Return the (X, Y) coordinate for the center point of the cell that contains the specified text.  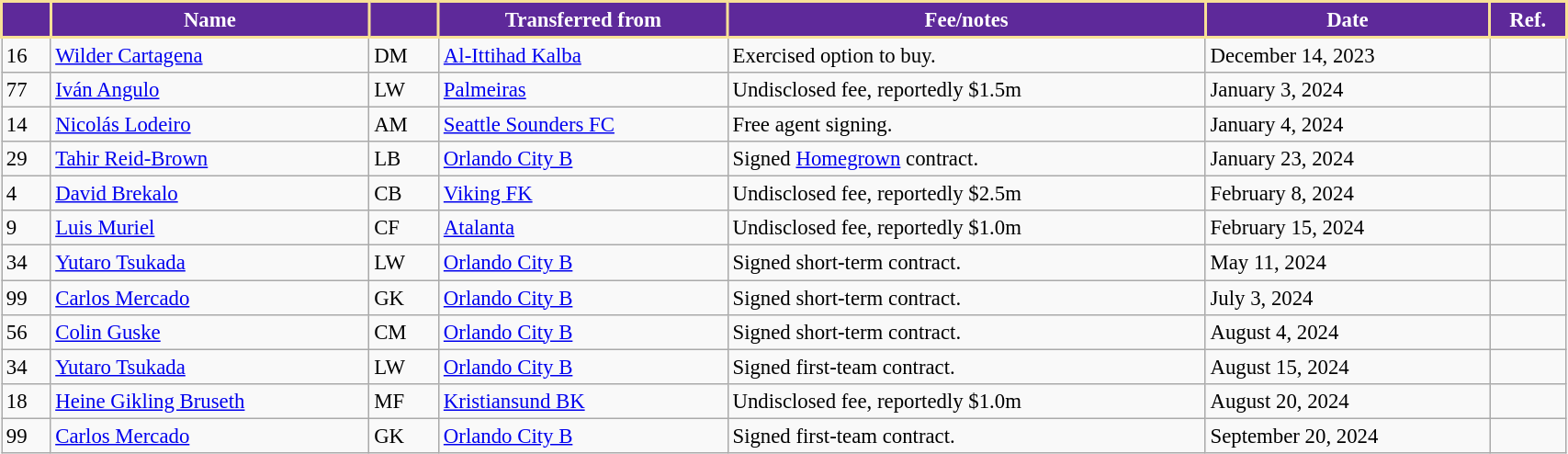
CB (404, 194)
August 4, 2024 (1348, 332)
77 (26, 90)
Fee/notes (966, 20)
January 23, 2024 (1348, 159)
CM (404, 332)
Seattle Sounders FC (584, 125)
9 (26, 229)
Heine Gikling Bruseth (209, 401)
January 4, 2024 (1348, 125)
AM (404, 125)
Name (209, 20)
Undisclosed fee, reportedly $1.5m (966, 90)
DM (404, 55)
18 (26, 401)
Colin Guske (209, 332)
Atalanta (584, 229)
MF (404, 401)
Luis Muriel (209, 229)
Signed Homegrown contract. (966, 159)
Ref. (1529, 20)
Undisclosed fee, reportedly $2.5m (966, 194)
29 (26, 159)
4 (26, 194)
LB (404, 159)
December 14, 2023 (1348, 55)
Tahir Reid-Brown (209, 159)
16 (26, 55)
Al-Ittihad Kalba (584, 55)
14 (26, 125)
CF (404, 229)
September 20, 2024 (1348, 436)
January 3, 2024 (1348, 90)
February 8, 2024 (1348, 194)
Free agent signing. (966, 125)
August 20, 2024 (1348, 401)
Exercised option to buy. (966, 55)
David Brekalo (209, 194)
Palmeiras (584, 90)
Viking FK (584, 194)
August 15, 2024 (1348, 367)
Transferred from (584, 20)
Wilder Cartagena (209, 55)
Date (1348, 20)
Kristiansund BK (584, 401)
Iván Angulo (209, 90)
May 11, 2024 (1348, 263)
Nicolás Lodeiro (209, 125)
July 3, 2024 (1348, 298)
56 (26, 332)
February 15, 2024 (1348, 229)
